Search for the cell housing the specified text and yield its (X, Y) center coordinate. 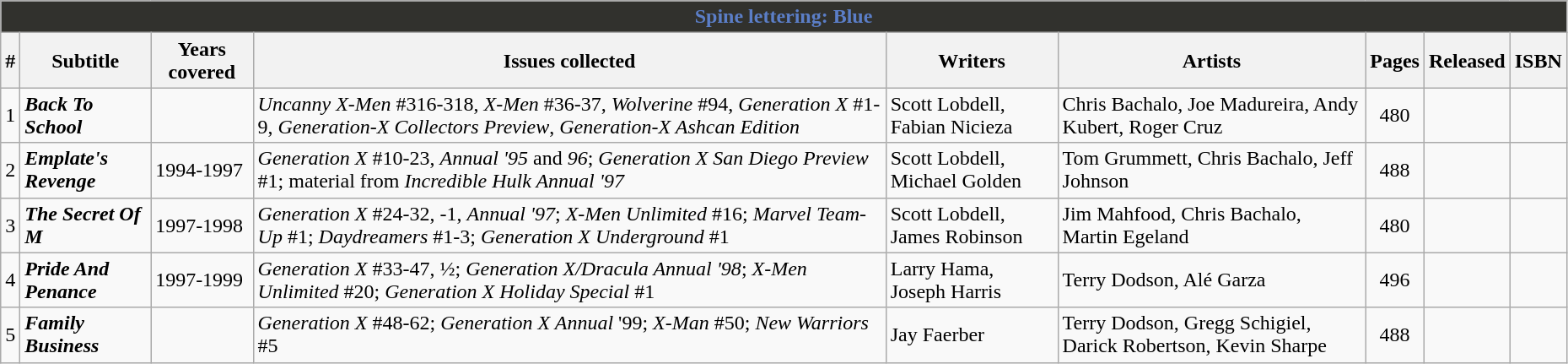
Years covered (202, 61)
1997-1999 (202, 280)
# (10, 61)
Larry Hama, Joseph Harris (972, 280)
Spine lettering: Blue (784, 17)
Released (1467, 61)
3 (10, 225)
1994-1997 (202, 171)
Scott Lobdell, Fabian Nicieza (972, 115)
ISBN (1538, 61)
1 (10, 115)
The Secret Of M (86, 225)
2 (10, 171)
1997-1998 (202, 225)
496 (1395, 280)
Subtitle (86, 61)
Pride And Penance (86, 280)
Chris Bachalo, Joe Madureira, Andy Kubert, Roger Cruz (1211, 115)
Tom Grummett, Chris Bachalo, Jeff Johnson (1211, 171)
Family Business (86, 334)
Pages (1395, 61)
Emplate's Revenge (86, 171)
Uncanny X-Men #316-318, X-Men #36-37, Wolverine #94, Generation X #1-9, Generation-X Collectors Preview, Generation-X Ashcan Edition (569, 115)
Scott Lobdell, Michael Golden (972, 171)
Scott Lobdell, James Robinson (972, 225)
4 (10, 280)
Issues collected (569, 61)
Generation X #33-47, ½; Generation X/Dracula Annual '98; X-Men Unlimited #20; Generation X Holiday Special #1 (569, 280)
Back To School (86, 115)
Generation X #10-23, Annual '95 and 96; Generation X San Diego Preview #1; material from Incredible Hulk Annual '97 (569, 171)
5 (10, 334)
Terry Dodson, Alé Garza (1211, 280)
Jay Faerber (972, 334)
Artists (1211, 61)
Terry Dodson, Gregg Schigiel, Darick Robertson, Kevin Sharpe (1211, 334)
Jim Mahfood, Chris Bachalo, Martin Egeland (1211, 225)
Writers (972, 61)
Generation X #24-32, -1, Annual '97; X-Men Unlimited #16; Marvel Team-Up #1; Daydreamers #1-3; Generation X Underground #1 (569, 225)
Generation X #48-62; Generation X Annual '99; X-Man #50; New Warriors #5 (569, 334)
